For the text-containing cell, return its midpoint in (X, Y) coordinate format. 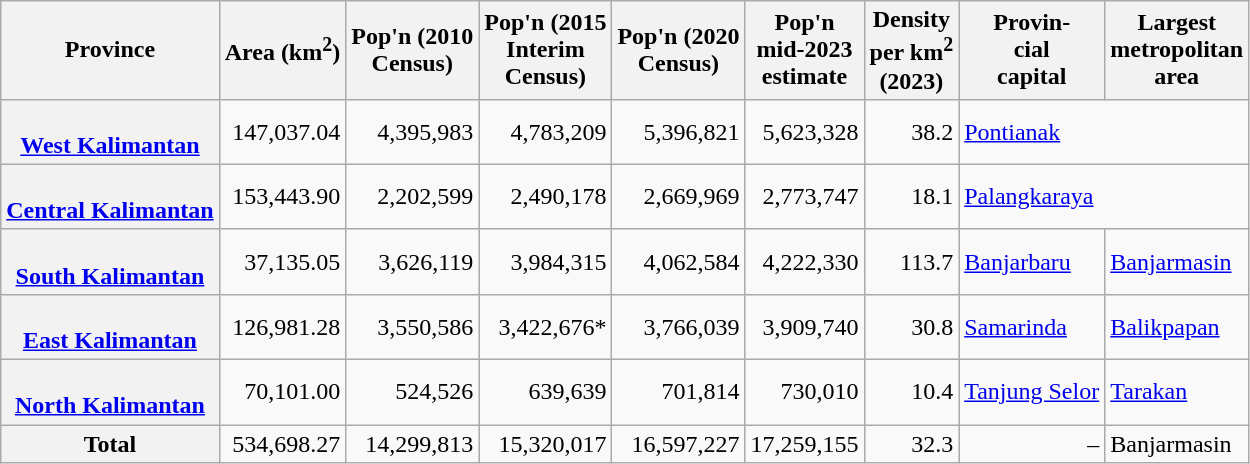
2,202,599 (412, 196)
2,490,178 (546, 196)
37,135.05 (282, 262)
Density per km2(2023) (912, 50)
3,909,740 (804, 326)
16,597,227 (678, 444)
Pop'n mid-2023 estimate (804, 50)
730,010 (804, 392)
Palangkaraya (1104, 196)
14,299,813 (412, 444)
Largestmetropolitanarea (1177, 50)
Tarakan (1177, 392)
639,639 (546, 392)
West Kalimantan (110, 132)
North Kalimantan (110, 392)
38.2 (912, 132)
3,626,119 (412, 262)
3,550,586 (412, 326)
113.7 (912, 262)
3,984,315 (546, 262)
524,526 (412, 392)
18.1 (912, 196)
534,698.27 (282, 444)
30.8 (912, 326)
– (1032, 444)
2,773,747 (804, 196)
126,981.28 (282, 326)
32.3 (912, 444)
Area (km2) (282, 50)
5,623,328 (804, 132)
East Kalimantan (110, 326)
3,422,676* (546, 326)
17,259,155 (804, 444)
Province (110, 50)
153,443.90 (282, 196)
4,783,209 (546, 132)
4,222,330 (804, 262)
5,396,821 (678, 132)
10.4 (912, 392)
701,814 (678, 392)
South Kalimantan (110, 262)
Samarinda (1032, 326)
4,395,983 (412, 132)
Central Kalimantan (110, 196)
70,101.00 (282, 392)
3,766,039 (678, 326)
Pop'n (2020 Census) (678, 50)
15,320,017 (546, 444)
Banjarbaru (1032, 262)
Tanjung Selor (1032, 392)
4,062,584 (678, 262)
Pontianak (1104, 132)
2,669,969 (678, 196)
147,037.04 (282, 132)
Pop'n (2010 Census) (412, 50)
Provin-cialcapital (1032, 50)
Total (110, 444)
Pop'n (2015 InterimCensus) (546, 50)
Balikpapan (1177, 326)
